Pinpoint the cell where the given text exists, returning its (X, Y) midpoint coordinate. 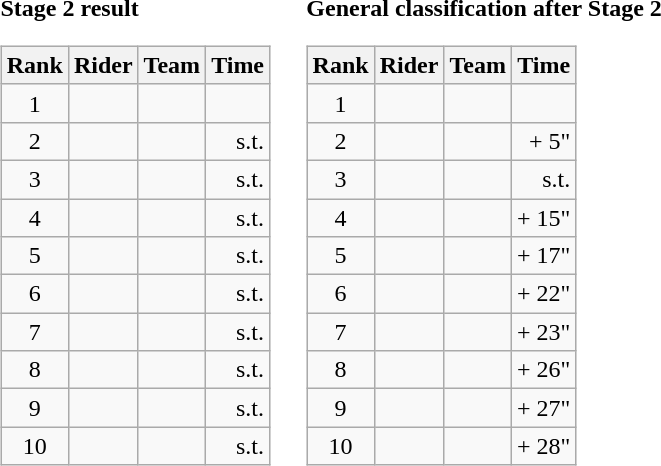
+ 15" (543, 217)
+ 28" (543, 446)
+ 26" (543, 370)
+ 27" (543, 408)
+ 23" (543, 332)
+ 17" (543, 256)
+ 22" (543, 294)
+ 5" (543, 141)
